Find where the given text appears and provide that cell's center as (x, y) coordinate. 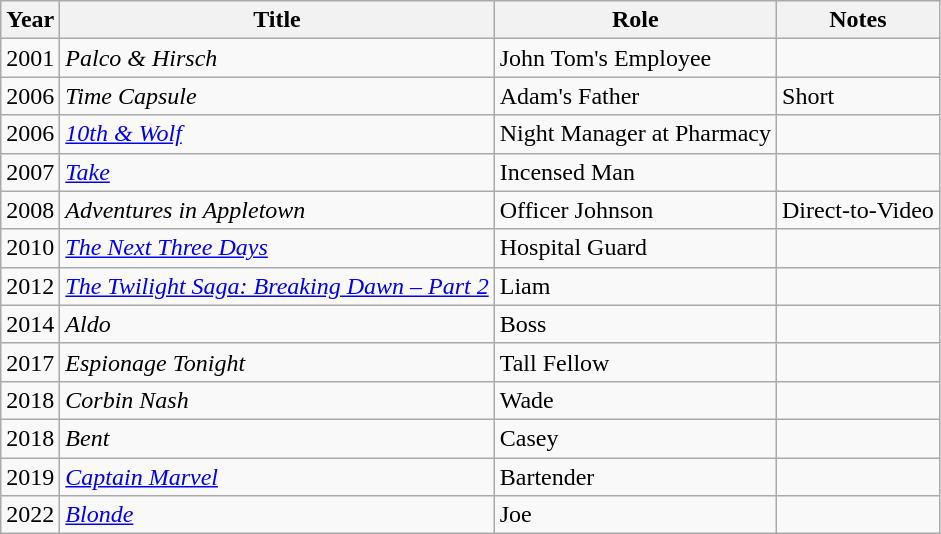
Direct-to-Video (858, 210)
Bent (277, 438)
2017 (30, 362)
Bartender (635, 477)
Liam (635, 286)
Officer Johnson (635, 210)
Adventures in Appletown (277, 210)
Night Manager at Pharmacy (635, 134)
Casey (635, 438)
Corbin Nash (277, 400)
Time Capsule (277, 96)
Hospital Guard (635, 248)
Take (277, 172)
Wade (635, 400)
Notes (858, 20)
2012 (30, 286)
The Twilight Saga: Breaking Dawn – Part 2 (277, 286)
Palco & Hirsch (277, 58)
Year (30, 20)
Boss (635, 324)
Joe (635, 515)
2001 (30, 58)
Incensed Man (635, 172)
2008 (30, 210)
2019 (30, 477)
Title (277, 20)
Tall Fellow (635, 362)
Captain Marvel (277, 477)
2007 (30, 172)
2014 (30, 324)
The Next Three Days (277, 248)
Blonde (277, 515)
Aldo (277, 324)
John Tom's Employee (635, 58)
Short (858, 96)
Adam's Father (635, 96)
10th & Wolf (277, 134)
Espionage Tonight (277, 362)
Role (635, 20)
2010 (30, 248)
2022 (30, 515)
